Capture the cell that displays the provided text and extract its (X, Y) central coordinate. 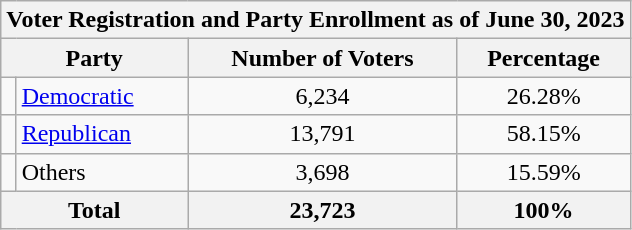
13,791 (323, 134)
Others (102, 172)
Total (94, 210)
58.15% (544, 134)
15.59% (544, 172)
100% (544, 210)
Voter Registration and Party Enrollment as of June 30, 2023 (316, 20)
6,234 (323, 96)
3,698 (323, 172)
Party (94, 58)
Republican (102, 134)
23,723 (323, 210)
Democratic (102, 96)
Number of Voters (323, 58)
Percentage (544, 58)
26.28% (544, 96)
